Determine the [X, Y] coordinate at the center of the cell enclosing the given text.  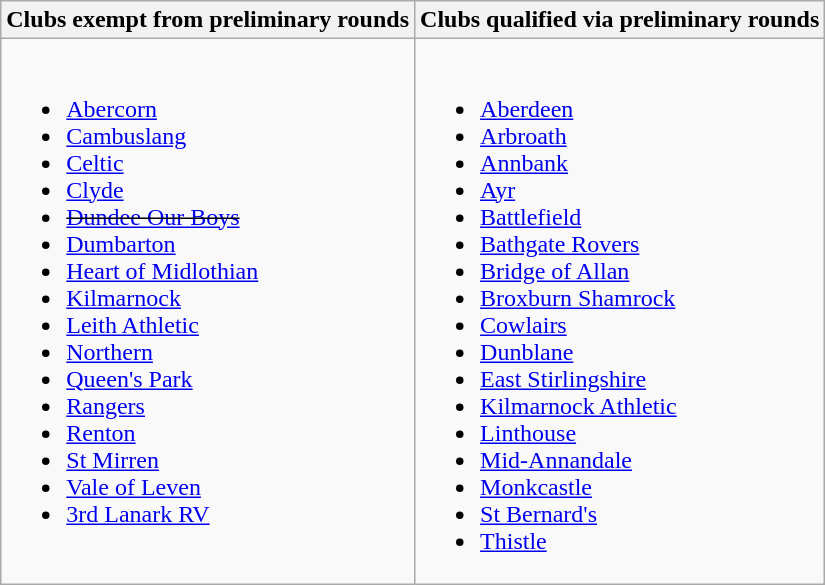
Clubs exempt from preliminary rounds [208, 20]
Clubs qualified via preliminary rounds [620, 20]
